Pinpoint the cell where the given text exists, returning its [x, y] midpoint coordinate. 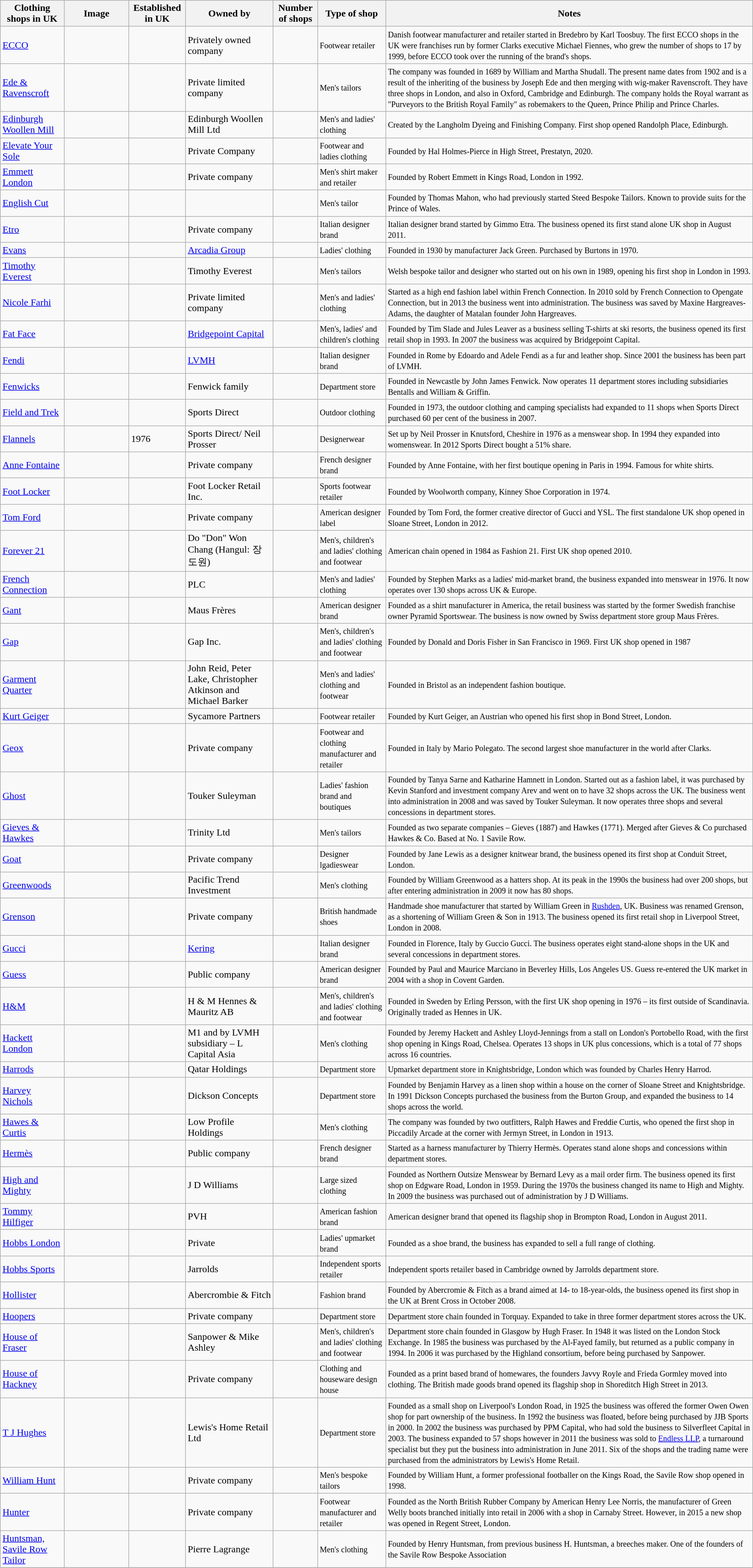
Men's bespoke tailors [352, 1480]
William Hunt [32, 1480]
Founded by Thomas Mahon, who had previously started Steed Bespoke Tailors. Known to provide suits for the Prince of Wales. [569, 203]
Flannels [32, 439]
Started as a harness manufacturer by Thierry Hermès. Operates stand alone shops and concessions within department stores. [569, 1153]
Foot Locker [32, 491]
Evans [32, 250]
Fenwick family [229, 386]
Founded in 1930 by manufacturer Jack Green. Purchased by Burtons in 1970. [569, 250]
Ladies' clothing [352, 250]
Tom Ford [32, 518]
Garment Quarter [32, 684]
Edinburgh Woollen Mill [32, 125]
Arcadia Group [229, 250]
Hoopers [32, 1316]
Huntsman, Savile Row Tailor [32, 1549]
Clothing shops in UK [32, 14]
Abercrombie & Fitch [229, 1295]
English Cut [32, 203]
Men's shirt maker and retailer [352, 177]
Created by the Langholm Dyeing and Finishing Company. First shop opened Randolph Place, Edinburgh. [569, 125]
Jarrolds [229, 1269]
House of Hackney [32, 1379]
Sports Direct/ Neil Prosser [229, 439]
Founded by Abercromie & Fitch as a brand aimed at 14- to 18-year-olds, the business opened its first shop in the UK at Brent Cross in October 2008. [569, 1295]
Private [229, 1243]
Men's tailor [352, 203]
Do "Don" Won Chang (Hangul: 장도원) [229, 551]
Large sized clothing [352, 1185]
Ede & Ravenscroft [32, 88]
American designer brand that opened its flagship shop in Brompton Road, London in August 2011. [569, 1216]
Founded by Kurt Geiger, an Austrian who opened his first shop in Bond Street, London. [569, 716]
Founded in Italy by Mario Polegato. The second largest shoe manufacturer in the world after Clarks. [569, 748]
Ladies' upmarket brand [352, 1243]
Dickson Concepts [229, 1096]
Ladies' fashion brand and boutiques [352, 795]
Tommy Hilfiger [32, 1216]
Edinburgh Woollen Mill Ltd [229, 125]
PVH [229, 1216]
John Reid, Peter Lake, Christopher Atkinson and Michael Barker [229, 684]
Field and Trek [32, 413]
Founded by Robert Emmett in Kings Road, London in 1992. [569, 177]
Number of shops [295, 14]
Founded by Woolworth company, Kinney Shoe Corporation in 1974. [569, 491]
Pierre Lagrange [229, 1549]
Harrods [32, 1069]
1976 [157, 439]
Notes [569, 14]
French Connection [32, 584]
LVMH [229, 360]
Men's and ladies' clothing and footwear [352, 684]
Welsh bespoke tailor and designer who started out on his own in 1989, opening his first shop in London in 1993. [569, 270]
Owned by [229, 14]
Low Profile Holdings [229, 1127]
Men's, ladies' and children's clothing [352, 334]
Bridgepoint Capital [229, 334]
Gap [32, 642]
Founded by Henry Huntsman, from previous business H. Huntsman, a breeches maker. One of the founders of the Savile Row Bespoke Association [569, 1549]
Fat Face [32, 334]
Anne Fontaine [32, 465]
H & M Hennes & Mauritz AB [229, 1006]
Independent sports retailer [352, 1269]
House of Fraser [32, 1342]
Gant [32, 610]
Sports footwear retailer [352, 491]
Founded by Jane Lewis as a designer knitwear brand, the business opened its first shop at Conduit Street, London. [569, 859]
T J Hughes [32, 1433]
PLC [229, 584]
British handmade shoes [352, 917]
Etro [32, 229]
Hobbs Sports [32, 1269]
Fenwicks [32, 386]
Type of shop [352, 14]
Founded in Sweden by Erling Persson, with the first UK shop opening in 1976 – its first outside of Scandinavia. Originally traded as Hennes in UK. [569, 1006]
Greenwoods [32, 885]
Foot Locker Retail Inc. [229, 491]
Outdoor clothing [352, 413]
Hollister [32, 1295]
Goat [32, 859]
Founded by Paul and Maurice Marciano in Beverley Hills, Los Angeles US. Guess re-entered the UK market in 2004 with a shop in Covent Garden. [569, 975]
Footwear manufacturer and retailer [352, 1512]
Qatar Holdings [229, 1069]
Emmett London [32, 177]
American fashion brand [352, 1216]
Ghost [32, 795]
American chain opened in 1984 as Fashion 21. First UK shop opened 2010. [569, 551]
Hawes & Curtis [32, 1127]
Founded by Anne Fontaine, with her first boutique opening in Paris in 1994. Famous for white shirts. [569, 465]
Lewis's Home Retail Ltd [229, 1433]
Sanpower & Mike Ashley [229, 1342]
Clothing and houseware design house [352, 1379]
Designerwear [352, 439]
Fashion brand [352, 1295]
Touker Suleyman [229, 795]
Harvey Nichols [32, 1096]
Pacific Trend Investment [229, 885]
Founded in Bristol as an independent fashion boutique. [569, 684]
American designer label [352, 518]
Elevate Your Sole [32, 151]
High and Mighty [32, 1185]
Fendi [32, 360]
Upmarket department store in Knightsbridge, London which was founded by Charles Henry Harrod. [569, 1069]
Founded by Donald and Doris Fisher in San Francisco in 1969. First UK shop opened in 1987 [569, 642]
H&M [32, 1006]
Hunter [32, 1512]
Private Company [229, 151]
Founded by Tom Ford, the former creative director of Gucci and YSL. The first standalone UK shop opened in Sloane Street, London in 2012. [569, 518]
Founded as two separate companies – Gieves (1887) and Hawkes (1771). Merged after Gieves & Co purchased Hawkes & Co. Based at No. 1 Savile Row. [569, 832]
Gap Inc. [229, 642]
Department store chain founded in Torquay. Expanded to take in three former department stores across the UK. [569, 1316]
Hobbs London [32, 1243]
Founded as a shoe brand, the business has expanded to sell a full range of clothing. [569, 1243]
Image [97, 14]
Founded in Rome by Edoardo and Adele Fendi as a fur and leather shop. Since 2001 the business has been part of LVMH. [569, 360]
Footwear and ladies clothing [352, 151]
Maus Frères [229, 610]
Footwear and clothing manufacturer and retailer [352, 748]
M1 and by LVMH subsidiary – L Capital Asia [229, 1043]
J D Williams [229, 1185]
Independent sports retailer based in Cambridge owned by Jarrolds department store. [569, 1269]
Grenson [32, 917]
Trinity Ltd [229, 832]
Italian designer brand started by Gimmo Etra. The business opened its first stand alone UK shop in August 2011. [569, 229]
Founded in Florence, Italy by Guccio Gucci. The business operates eight stand-alone shops in the UK and several concessions in department stores. [569, 948]
Established in UK [157, 14]
Founded by Hal Holmes-Pierce in High Street, Prestatyn, 2020. [569, 151]
Founded in Newcastle by John James Fenwick. Now operates 11 department stores including subsidiaries Bentalls and William & Griffin. [569, 386]
Founded by William Hunt, a former professional footballer on the Kings Road, the Savile Row shop opened in 1998. [569, 1480]
Kurt Geiger [32, 716]
Kering [229, 948]
Nicole Farhi [32, 302]
Gucci [32, 948]
Guess [32, 975]
Hermès [32, 1153]
ECCO [32, 45]
Geox [32, 748]
Forever 21 [32, 551]
Gieves & Hawkes [32, 832]
Hackett London [32, 1043]
Designer lgadieswear [352, 859]
Privately owned company [229, 45]
Sycamore Partners [229, 716]
Sports Direct [229, 413]
